Return (x, y) of the center of cell containing provided text 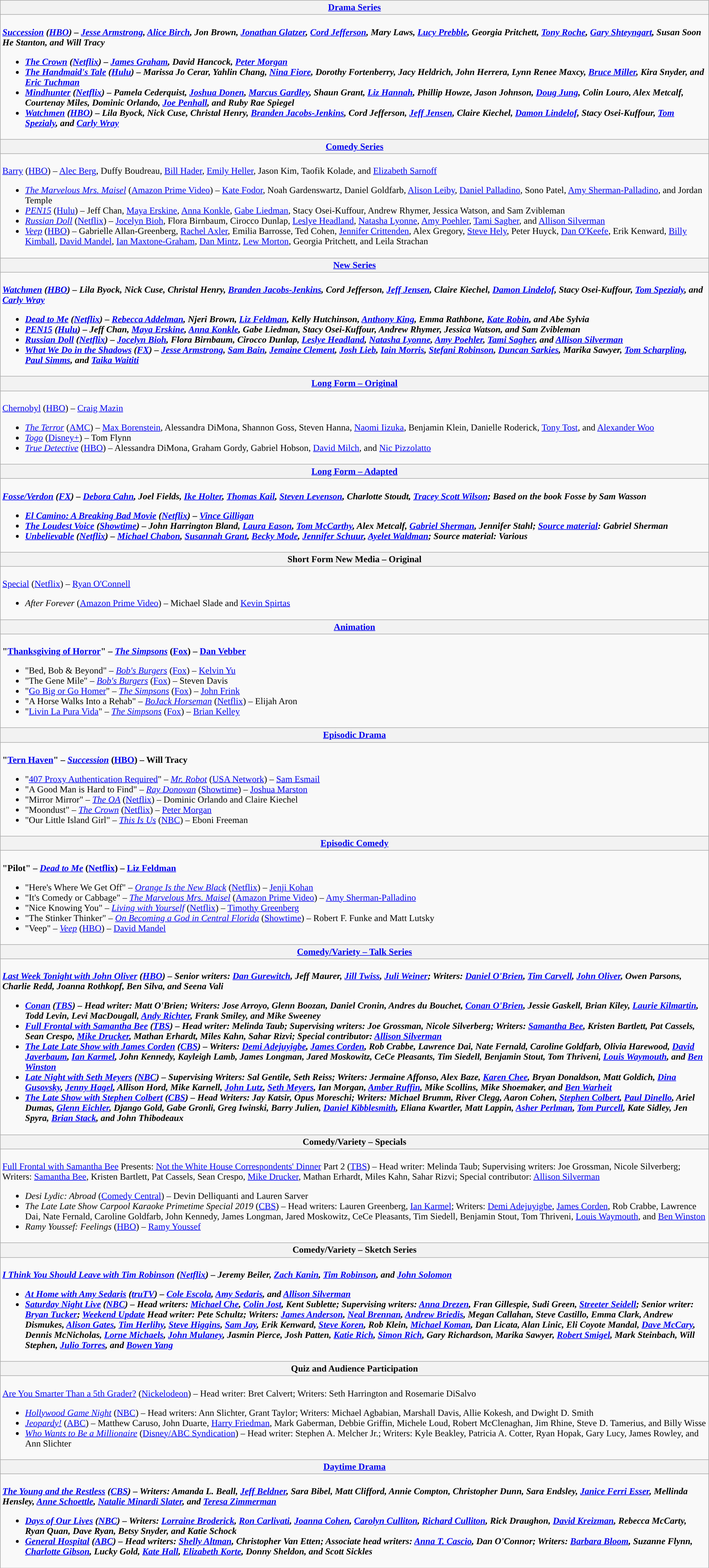
Drama Series (354, 8)
Special (Netflix) – Ryan O'ConnellAfter Forever (Amazon Prime Video) – Michael Slade and Kevin Spirtas (354, 593)
Comedy/Variety – Sketch Series (354, 1250)
Comedy/Variety – Specials (354, 1142)
New Series (354, 265)
Animation (354, 627)
Short Form New Media – Original (354, 559)
Quiz and Audience Participation (354, 1368)
Episodic Comedy (354, 843)
Long Form – Original (354, 383)
Daytime Drama (354, 1467)
Long Form – Adapted (354, 471)
Comedy Series (354, 147)
Comedy/Variety – Talk Series (354, 952)
Episodic Drama (354, 735)
